Extract the (x, y) coordinate from the center of the cell holding the provided text.  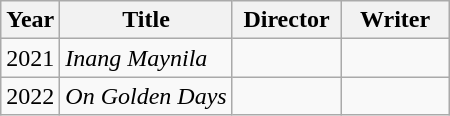
Year (30, 20)
2021 (30, 58)
2022 (30, 96)
On Golden Days (146, 96)
Title (146, 20)
Inang Maynila (146, 58)
Director (286, 20)
Writer (396, 20)
